Return the [x, y] coordinate for the center point of the cell that contains the specified text.  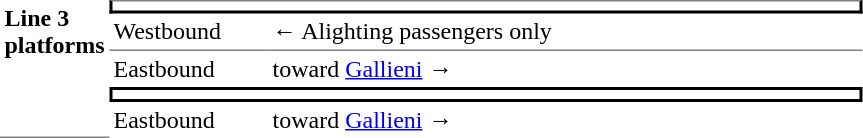
Westbound [188, 33]
← Alighting passengers only [565, 33]
Line 3 platforms [54, 69]
